Return (x, y) of the center of cell containing provided text 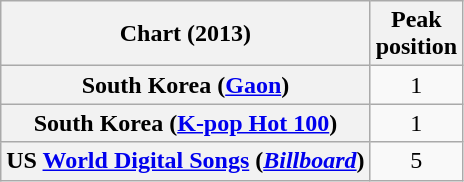
5 (416, 161)
Chart (2013) (186, 34)
Peakposition (416, 34)
South Korea (Gaon) (186, 85)
US World Digital Songs (Billboard) (186, 161)
South Korea (K-pop Hot 100) (186, 123)
